Identify which cell holds the provided text, then report its (x, y) central coordinate. 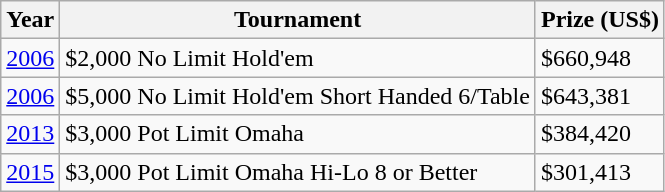
$2,000 No Limit Hold'em (298, 58)
Tournament (298, 20)
Year (30, 20)
$301,413 (600, 172)
2015 (30, 172)
$5,000 No Limit Hold'em Short Handed 6/Table (298, 96)
$384,420 (600, 134)
2013 (30, 134)
Prize (US$) (600, 20)
$3,000 Pot Limit Omaha Hi-Lo 8 or Better (298, 172)
$3,000 Pot Limit Omaha (298, 134)
$643,381 (600, 96)
$660,948 (600, 58)
